Return the (X, Y) coordinate for the center point of the cell that contains the specified text.  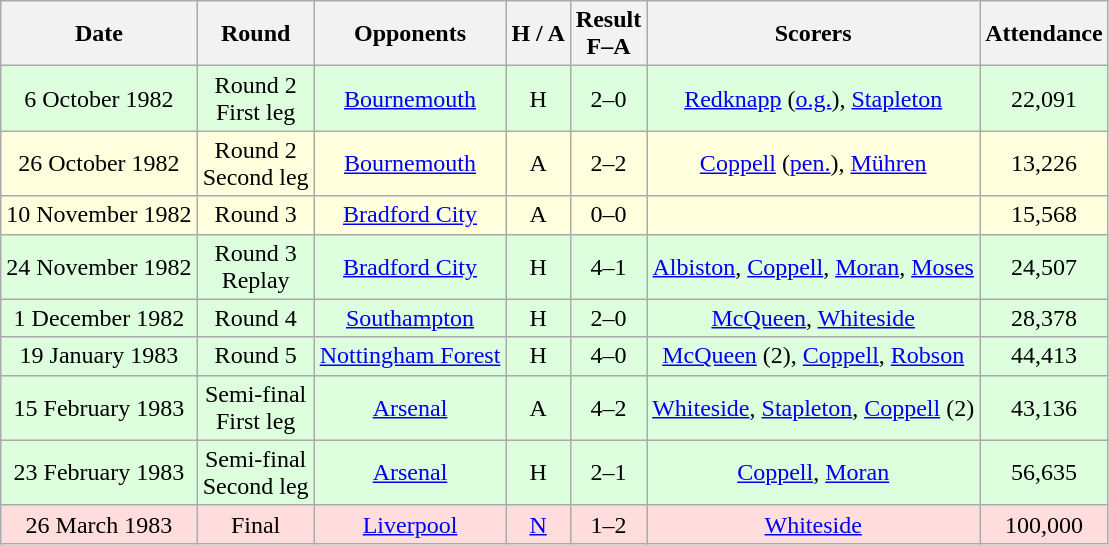
Whiteside, Stapleton, Coppell (2) (814, 408)
23 February 1983 (99, 472)
Round 3Replay (256, 266)
Round 2First leg (256, 98)
Albiston, Coppell, Moran, Moses (814, 266)
Nottingham Forest (410, 356)
Semi-finalFirst leg (256, 408)
Coppell, Moran (814, 472)
24,507 (1044, 266)
2–1 (608, 472)
10 November 1982 (99, 215)
1 December 1982 (99, 318)
ResultF–A (608, 34)
Liverpool (410, 524)
Final (256, 524)
43,136 (1044, 408)
Redknapp (o.g.), Stapleton (814, 98)
Round 3 (256, 215)
Round (256, 34)
2–2 (608, 164)
4–2 (608, 408)
McQueen (2), Coppell, Robson (814, 356)
28,378 (1044, 318)
H / A (538, 34)
4–0 (608, 356)
15 February 1983 (99, 408)
McQueen, Whiteside (814, 318)
Coppell (pen.), Mühren (814, 164)
Attendance (1044, 34)
Semi-finalSecond leg (256, 472)
Southampton (410, 318)
Round 2Second leg (256, 164)
100,000 (1044, 524)
15,568 (1044, 215)
4–1 (608, 266)
13,226 (1044, 164)
26 October 1982 (99, 164)
N (538, 524)
44,413 (1044, 356)
Date (99, 34)
26 March 1983 (99, 524)
Round 4 (256, 318)
6 October 1982 (99, 98)
Round 5 (256, 356)
24 November 1982 (99, 266)
19 January 1983 (99, 356)
22,091 (1044, 98)
Scorers (814, 34)
56,635 (1044, 472)
1–2 (608, 524)
Whiteside (814, 524)
0–0 (608, 215)
Opponents (410, 34)
